Identify which cell holds the provided text, then report its (x, y) central coordinate. 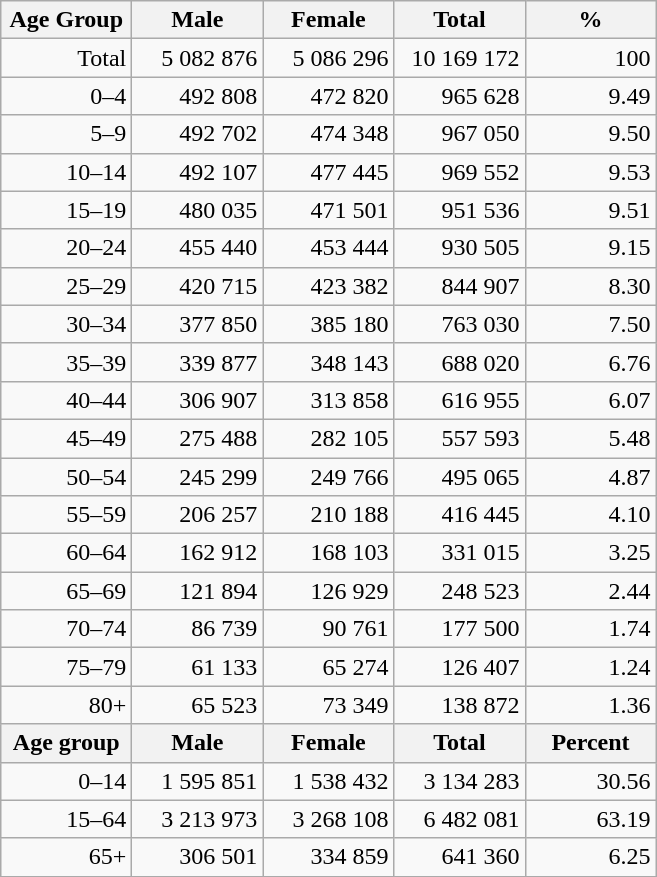
275 488 (198, 438)
1.74 (590, 629)
245 299 (198, 477)
477 445 (328, 172)
126 407 (460, 667)
15–19 (66, 210)
248 523 (460, 591)
9.51 (590, 210)
Age Group (66, 20)
492 702 (198, 134)
90 761 (328, 629)
616 955 (460, 400)
30.56 (590, 781)
763 030 (460, 324)
9.49 (590, 96)
306 907 (198, 400)
1.36 (590, 705)
930 505 (460, 248)
168 103 (328, 553)
177 500 (460, 629)
5–9 (66, 134)
3 268 108 (328, 819)
6 482 081 (460, 819)
0–4 (66, 96)
641 360 (460, 857)
844 907 (460, 286)
455 440 (198, 248)
6.07 (590, 400)
688 020 (460, 362)
249 766 (328, 477)
45–49 (66, 438)
35–39 (66, 362)
15–64 (66, 819)
Age group (66, 743)
306 501 (198, 857)
339 877 (198, 362)
25–29 (66, 286)
420 715 (198, 286)
162 912 (198, 553)
% (590, 20)
9.50 (590, 134)
965 628 (460, 96)
1 538 432 (328, 781)
9.15 (590, 248)
416 445 (460, 515)
377 850 (198, 324)
70–74 (66, 629)
471 501 (328, 210)
492 107 (198, 172)
6.25 (590, 857)
474 348 (328, 134)
4.10 (590, 515)
100 (590, 58)
5.48 (590, 438)
7.50 (590, 324)
65 274 (328, 667)
331 015 (460, 553)
65 523 (198, 705)
969 552 (460, 172)
10 169 172 (460, 58)
80+ (66, 705)
0–14 (66, 781)
8.30 (590, 286)
3.25 (590, 553)
348 143 (328, 362)
86 739 (198, 629)
10–14 (66, 172)
282 105 (328, 438)
423 382 (328, 286)
495 065 (460, 477)
6.76 (590, 362)
3 134 283 (460, 781)
9.53 (590, 172)
Percent (590, 743)
1 595 851 (198, 781)
20–24 (66, 248)
61 133 (198, 667)
206 257 (198, 515)
210 188 (328, 515)
73 349 (328, 705)
5 082 876 (198, 58)
2.44 (590, 591)
75–79 (66, 667)
3 213 973 (198, 819)
5 086 296 (328, 58)
4.87 (590, 477)
60–64 (66, 553)
951 536 (460, 210)
65–69 (66, 591)
138 872 (460, 705)
453 444 (328, 248)
492 808 (198, 96)
30–34 (66, 324)
121 894 (198, 591)
63.19 (590, 819)
313 858 (328, 400)
1.24 (590, 667)
967 050 (460, 134)
557 593 (460, 438)
50–54 (66, 477)
334 859 (328, 857)
472 820 (328, 96)
55–59 (66, 515)
65+ (66, 857)
385 180 (328, 324)
480 035 (198, 210)
126 929 (328, 591)
40–44 (66, 400)
